Return the (x, y) coordinate for the center point of the cell that contains the specified text.  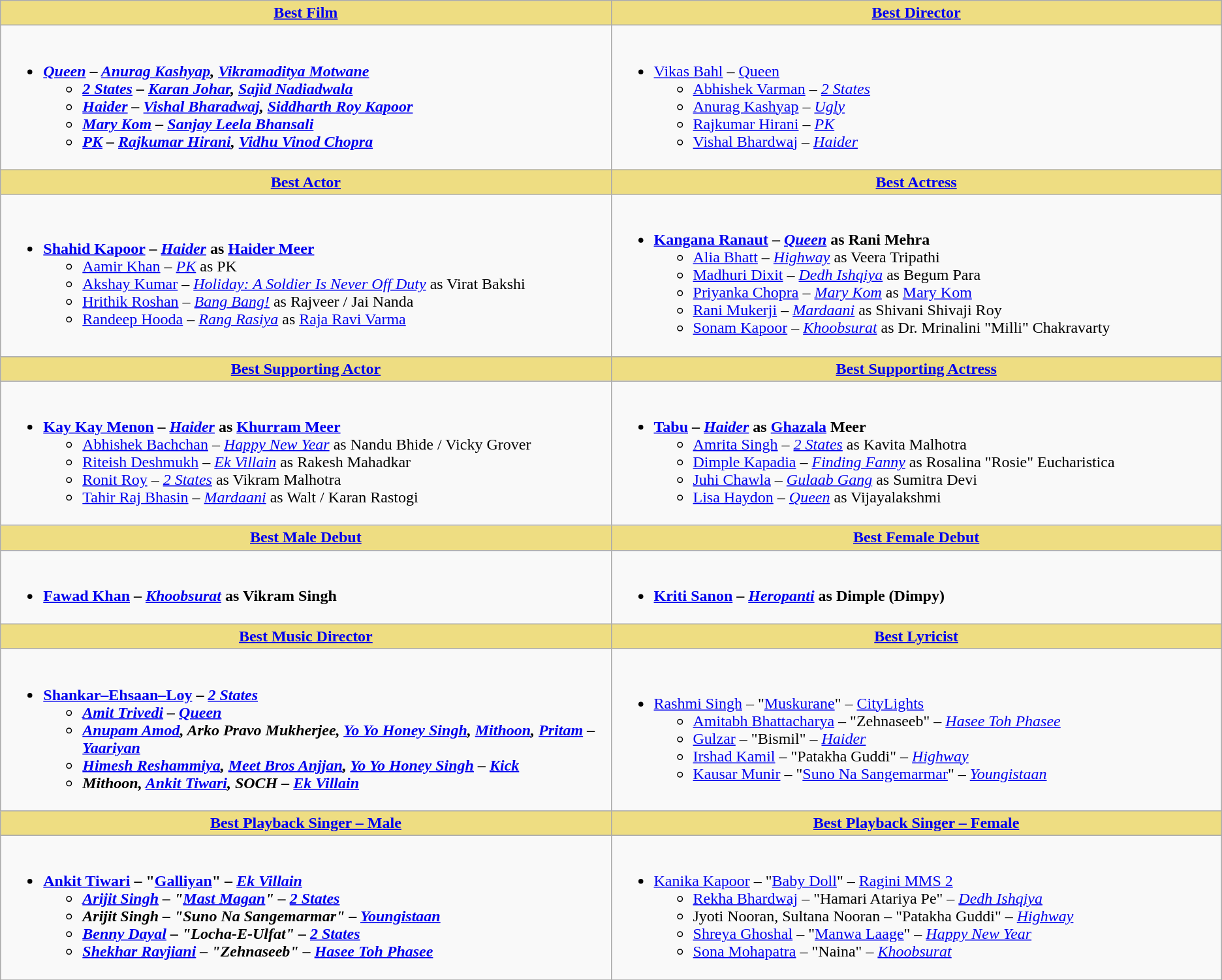
Best Supporting Actor (305, 369)
Best Playback Singer – Male (305, 823)
Vikas Bahl – QueenAbhishek Varman – 2 StatesAnurag Kashyap – UglyRajkumar Hirani – PKVishal Bhardwaj – Haider (916, 98)
Best Director (916, 13)
Best Actor (305, 182)
Best Female Debut (916, 538)
Best Film (305, 13)
Kriti Sanon – Heropanti as Dimple (Dimpy) (916, 587)
Best Music Director (305, 636)
Best Playback Singer – Female (916, 823)
Best Supporting Actress (916, 369)
Best Male Debut (305, 538)
Fawad Khan – Khoobsurat as Vikram Singh (305, 587)
Best Actress (916, 182)
Best Lyricist (916, 636)
